For the text-containing cell, return its midpoint in [X, Y] coordinate format. 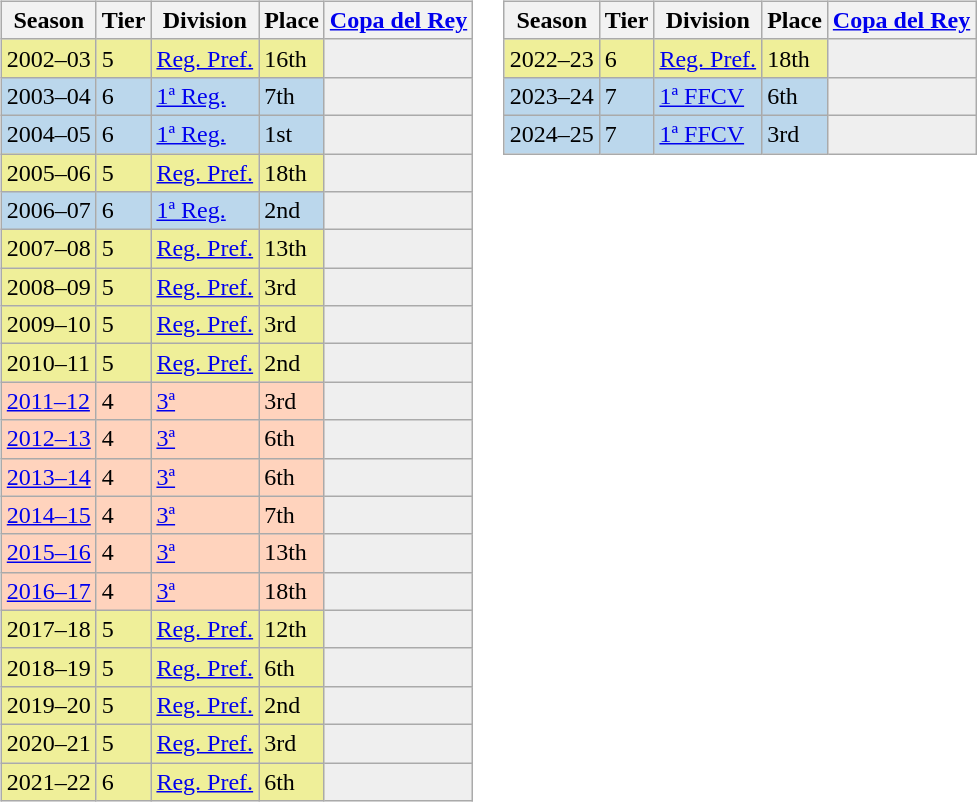
2014–15 [48, 515]
2018–19 [48, 667]
2005–06 [48, 173]
2012–13 [48, 439]
2010–11 [48, 363]
2022–23 [552, 58]
2007–08 [48, 249]
12th [292, 629]
2009–10 [48, 325]
2008–09 [48, 287]
1st [292, 134]
2021–22 [48, 781]
2013–14 [48, 477]
2003–04 [48, 96]
2017–18 [48, 629]
2004–05 [48, 134]
2020–21 [48, 743]
2019–20 [48, 705]
2024–25 [552, 134]
2011–12 [48, 401]
2002–03 [48, 58]
2015–16 [48, 553]
2006–07 [48, 211]
16th [292, 58]
2016–17 [48, 591]
2023–24 [552, 96]
